Output the (X, Y) coordinate of the center of the cell containing the given text.  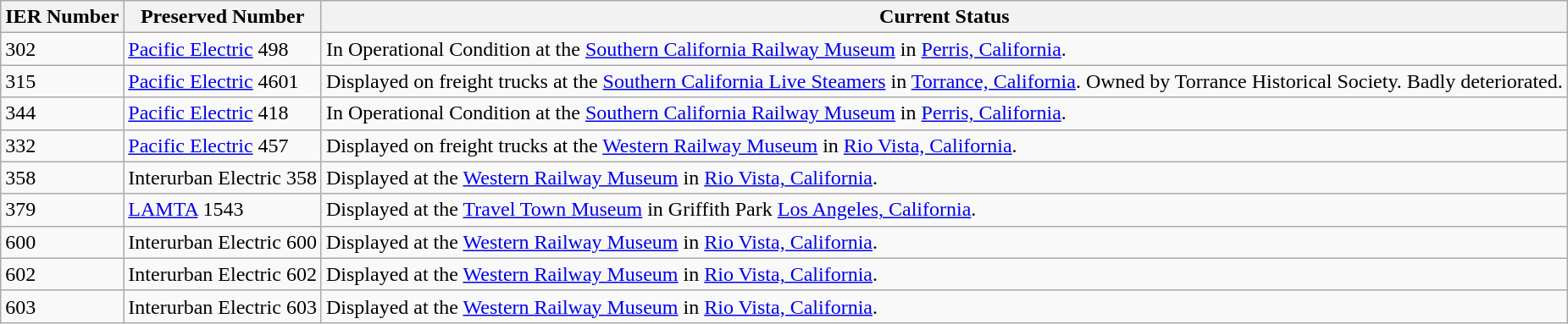
Interurban Electric 602 (223, 274)
Interurban Electric 603 (223, 306)
344 (63, 113)
Preserved Number (223, 17)
600 (63, 242)
602 (63, 274)
Pacific Electric 498 (223, 49)
Current Status (944, 17)
315 (63, 81)
302 (63, 49)
Pacific Electric 457 (223, 146)
379 (63, 210)
358 (63, 178)
Displayed at the Travel Town Museum in Griffith Park Los Angeles, California. (944, 210)
332 (63, 146)
LAMTA 1543 (223, 210)
Interurban Electric 600 (223, 242)
Displayed on freight trucks at the Western Railway Museum in Rio Vista, California. (944, 146)
IER Number (63, 17)
603 (63, 306)
Interurban Electric 358 (223, 178)
Pacific Electric 4601 (223, 81)
Pacific Electric 418 (223, 113)
